Determine the (X, Y) coordinate at the center of the cell enclosing the given text.  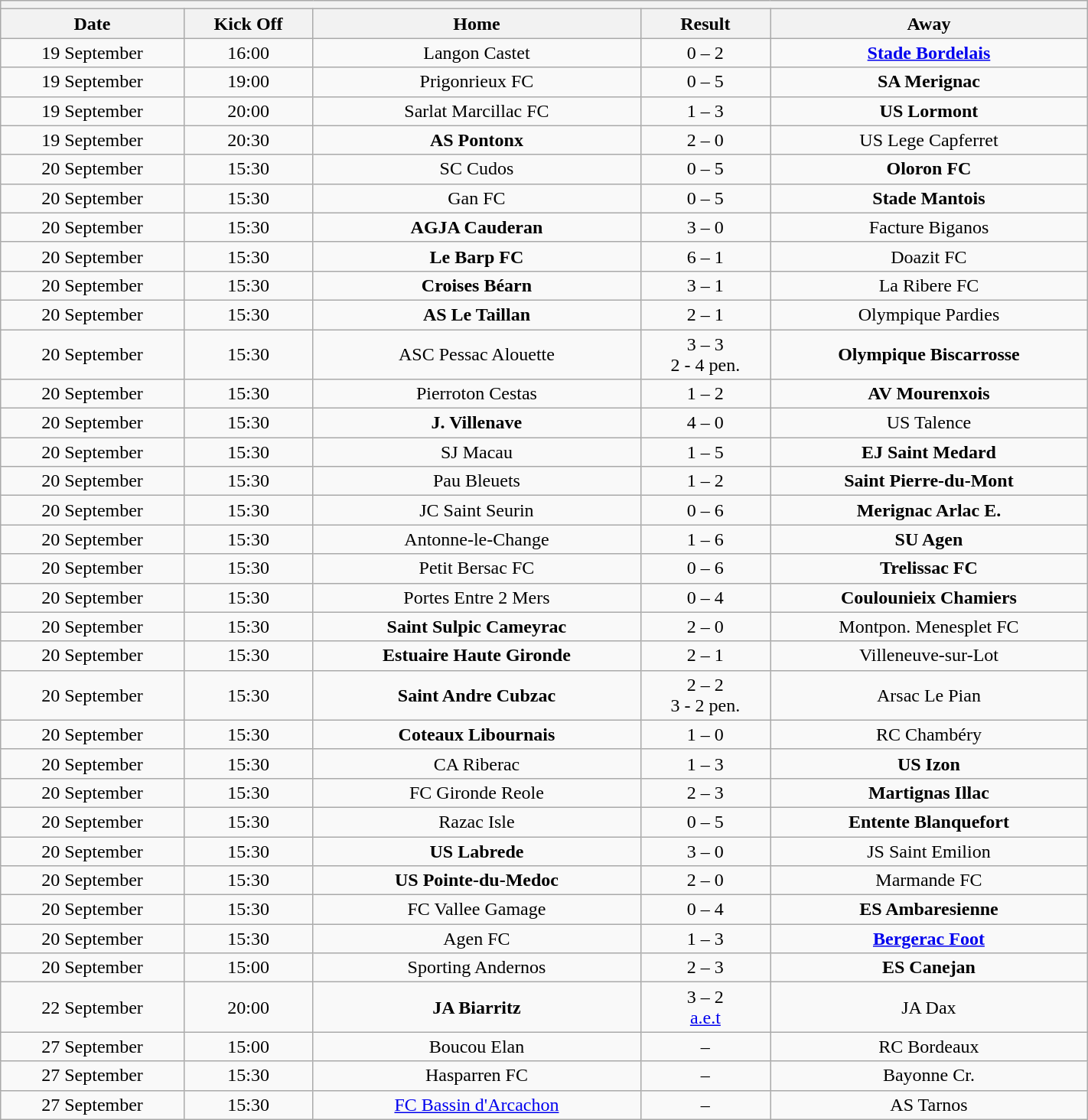
Sporting Andernos (477, 968)
RC Chambéry (929, 734)
Montpon. Menesplet FC (929, 627)
Martignas Illac (929, 793)
ES Canejan (929, 968)
SA Merignac (929, 82)
Coulounieix Chamiers (929, 597)
Marmande FC (929, 881)
Entente Blanquefort (929, 822)
Trelissac FC (929, 568)
Villeneuve-sur-Lot (929, 656)
ES Ambaresienne (929, 910)
SJ Macau (477, 452)
Antonne-le-Change (477, 539)
J. Villenave (477, 423)
US Lege Capferret (929, 140)
Hasparren FC (477, 1076)
AV Mourenxois (929, 394)
0 – 2 (705, 53)
Facture Biganos (929, 227)
AS Pontonx (477, 140)
Sarlat Marcillac FC (477, 111)
Date (93, 24)
2 – 2 3 - 2 pen. (705, 695)
Olympique Biscarrosse (929, 353)
Estuaire Haute Gironde (477, 656)
3 – 3 2 - 4 pen. (705, 353)
Pau Bleuets (477, 481)
Merignac Arlac E. (929, 510)
Saint Sulpic Cameyrac (477, 627)
US Pointe-du-Medoc (477, 881)
1 – 0 (705, 734)
Croises Béarn (477, 285)
Gan FC (477, 198)
Pierroton Cestas (477, 394)
Portes Entre 2 Mers (477, 597)
Stade Bordelais (929, 53)
AGJA Cauderan (477, 227)
Oloron FC (929, 169)
1 – 5 (705, 452)
Agen FC (477, 939)
16:00 (248, 53)
CA Riberac (477, 763)
FC Vallee Gamage (477, 910)
JC Saint Seurin (477, 510)
19:00 (248, 82)
JS Saint Emilion (929, 851)
FC Gironde Reole (477, 793)
AS Le Taillan (477, 314)
RC Bordeaux (929, 1047)
SU Agen (929, 539)
Doazit FC (929, 256)
Bergerac Foot (929, 939)
Razac Isle (477, 822)
Langon Castet (477, 53)
US Talence (929, 423)
JA Biarritz (477, 1007)
Saint Pierre-du-Mont (929, 481)
Bayonne Cr. (929, 1076)
Olympique Pardies (929, 314)
Prigonrieux FC (477, 82)
Away (929, 24)
3 – 2 a.e.t (705, 1007)
Kick Off (248, 24)
3 – 1 (705, 285)
Le Barp FC (477, 256)
4 – 0 (705, 423)
US Lormont (929, 111)
AS Tarnos (929, 1105)
Result (705, 24)
ASC Pessac Alouette (477, 353)
US Labrede (477, 851)
Coteaux Libournais (477, 734)
US Izon (929, 763)
La Ribere FC (929, 285)
Saint Andre Cubzac (477, 695)
SC Cudos (477, 169)
Home (477, 24)
6 – 1 (705, 256)
Stade Mantois (929, 198)
JA Dax (929, 1007)
Boucou Elan (477, 1047)
20:30 (248, 140)
EJ Saint Medard (929, 452)
22 September (93, 1007)
FC Bassin d'Arcachon (477, 1105)
1 – 6 (705, 539)
Petit Bersac FC (477, 568)
Arsac Le Pian (929, 695)
